Search for the cell housing the specified text and yield its (x, y) center coordinate. 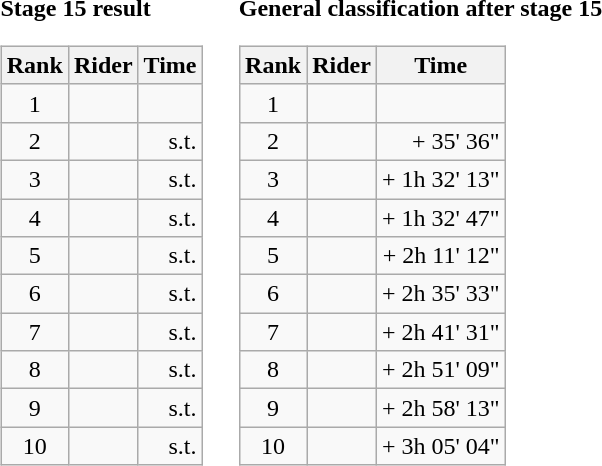
+ 2h 35' 33" (440, 294)
+ 1h 32' 47" (440, 217)
+ 2h 11' 12" (440, 256)
+ 3h 05' 04" (440, 446)
+ 2h 51' 09" (440, 370)
+ 35' 36" (440, 141)
+ 1h 32' 13" (440, 179)
+ 2h 58' 13" (440, 408)
+ 2h 41' 31" (440, 332)
